Search for the cell housing the specified text and yield its (x, y) center coordinate. 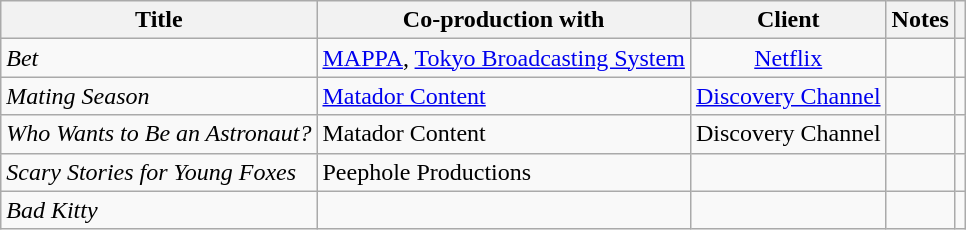
Netflix (788, 58)
Client (788, 20)
Bet (159, 58)
Notes (920, 20)
MAPPA, Tokyo Broadcasting System (504, 58)
Title (159, 20)
Peephole Productions (504, 172)
Co-production with (504, 20)
Scary Stories for Young Foxes (159, 172)
Who Wants to Be an Astronaut? (159, 134)
Mating Season (159, 96)
Bad Kitty (159, 210)
